For the text-containing cell, return its midpoint in [x, y] coordinate format. 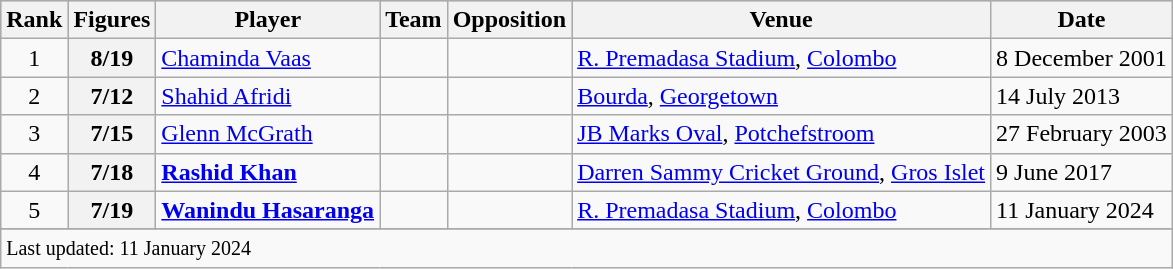
11 January 2024 [1082, 210]
JB Marks Oval, Potchefstroom [782, 134]
Figures [112, 20]
7/12 [112, 96]
Wanindu Hasaranga [268, 210]
Team [414, 20]
Rank [34, 20]
8 December 2001 [1082, 58]
7/15 [112, 134]
Player [268, 20]
1 [34, 58]
Rashid Khan [268, 172]
3 [34, 134]
7/19 [112, 210]
Venue [782, 20]
8/19 [112, 58]
14 July 2013 [1082, 96]
2 [34, 96]
Shahid Afridi [268, 96]
9 June 2017 [1082, 172]
4 [34, 172]
5 [34, 210]
Opposition [509, 20]
Bourda, Georgetown [782, 96]
Glenn McGrath [268, 134]
27 February 2003 [1082, 134]
Last updated: 11 January 2024 [587, 248]
Darren Sammy Cricket Ground, Gros Islet [782, 172]
7/18 [112, 172]
Date [1082, 20]
Chaminda Vaas [268, 58]
